Locate the cell with the specified text and output its (x, y) center coordinate. 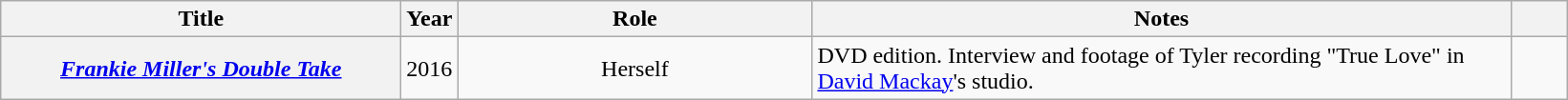
Year (430, 19)
Notes (1162, 19)
Role (634, 19)
Herself (634, 69)
Title (201, 19)
DVD edition. Interview and footage of Tyler recording "True Love" in David Mackay's studio. (1162, 69)
2016 (430, 69)
Frankie Miller's Double Take (201, 69)
